Detect which cell encompasses the target text, then output its [X, Y] center coordinate. 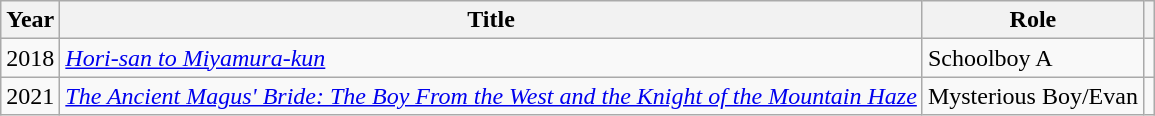
Year [30, 20]
Schoolboy A [1032, 58]
Title [492, 20]
The Ancient Magus' Bride: The Boy From the West and the Knight of the Mountain Haze [492, 96]
Hori-san to Miyamura-kun [492, 58]
Mysterious Boy/Evan [1032, 96]
2018 [30, 58]
2021 [30, 96]
Role [1032, 20]
